From the cell containing the given text, extract its center point as (x, y) coordinate. 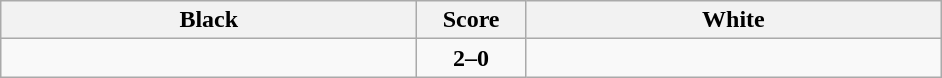
White (733, 20)
Score (472, 20)
Black (209, 20)
2–0 (472, 58)
